Locate the cell with the specified text and output its (x, y) center coordinate. 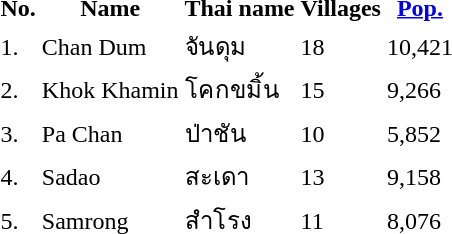
Sadao (110, 176)
Chan Dum (110, 46)
โคกขมิ้น (240, 90)
สะเดา (240, 176)
Khok Khamin (110, 90)
15 (340, 90)
จันดุม (240, 46)
10 (340, 133)
13 (340, 176)
ป่าชัน (240, 133)
18 (340, 46)
Pa Chan (110, 133)
